For the text-containing cell, return its midpoint in [x, y] coordinate format. 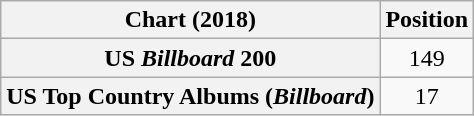
US Billboard 200 [190, 58]
Chart (2018) [190, 20]
Position [427, 20]
17 [427, 96]
149 [427, 58]
US Top Country Albums (Billboard) [190, 96]
